Locate the cell with the specified text and output its [X, Y] center coordinate. 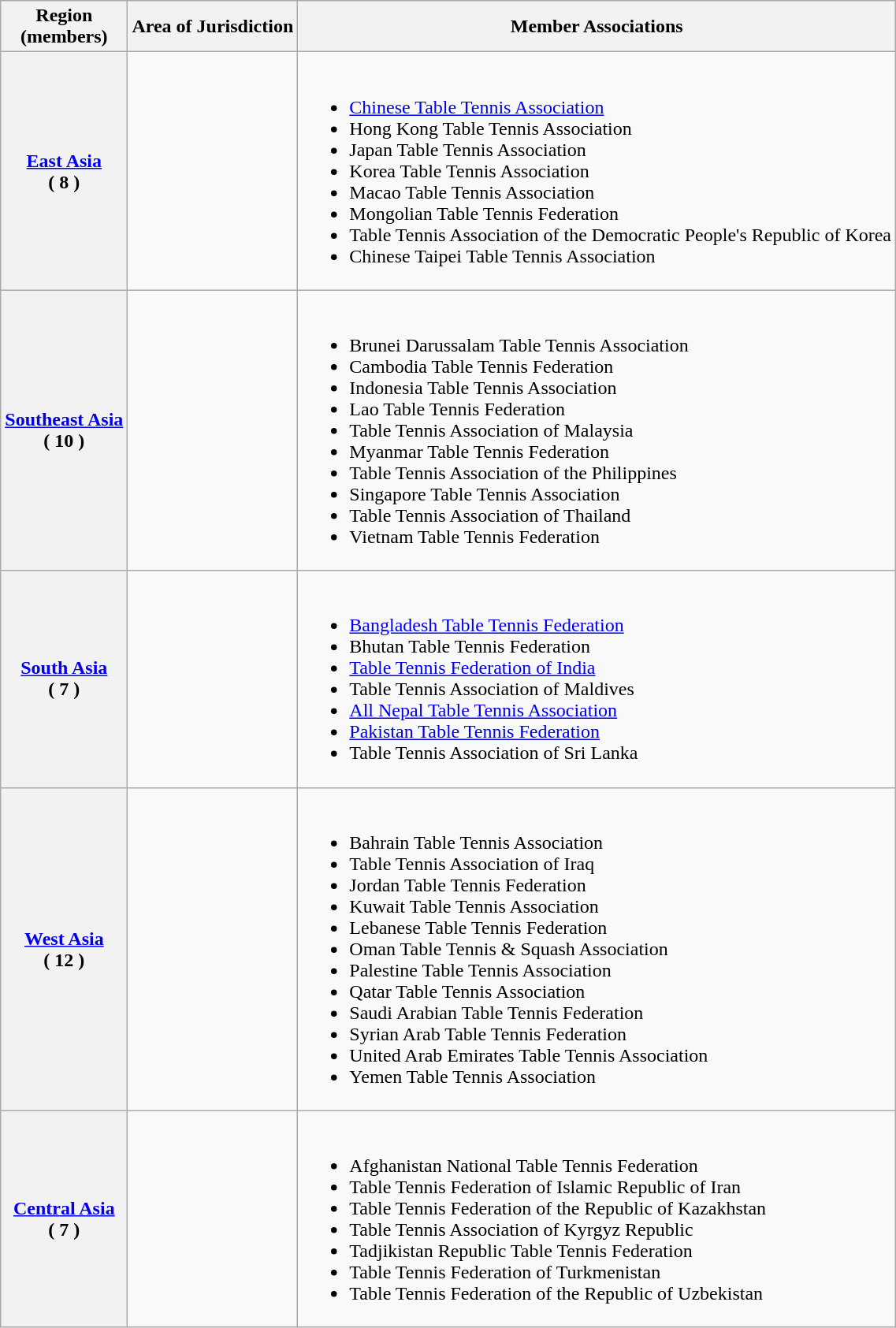
South Asia ( 7 ) [65, 679]
Central Asia ( 7 ) [65, 1218]
West Asia ( 12 ) [65, 949]
East Asia ( 8 ) [65, 171]
Area of Jurisdiction [213, 27]
Member Associations [597, 27]
Southeast Asia ( 10 ) [65, 430]
Region (members) [65, 27]
